Return the [X, Y] coordinate for the center point of the cell that contains the specified text.  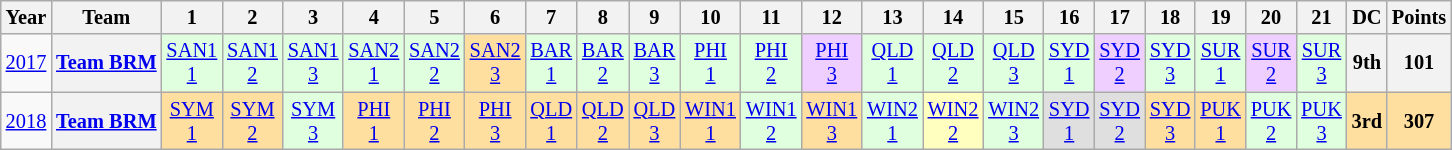
1 [192, 17]
19 [1220, 17]
9 [655, 17]
11 [772, 17]
3 [314, 17]
Points [1419, 17]
WIN12 [772, 121]
SAN22 [434, 63]
18 [1170, 17]
101 [1419, 63]
15 [1014, 17]
PUK3 [1321, 121]
8 [603, 17]
SAN13 [314, 63]
2 [252, 17]
BAR3 [655, 63]
PUK2 [1271, 121]
WIN23 [1014, 121]
17 [1119, 17]
7 [551, 17]
SUR2 [1271, 63]
DC [1367, 17]
4 [374, 17]
5 [434, 17]
SYM2 [252, 121]
SUR1 [1220, 63]
6 [496, 17]
SYM1 [192, 121]
SUR3 [1321, 63]
PUK1 [1220, 121]
10 [710, 17]
WIN21 [892, 121]
307 [1419, 121]
WIN13 [832, 121]
13 [892, 17]
SAN12 [252, 63]
3rd [1367, 121]
Team [106, 17]
9th [1367, 63]
BAR2 [603, 63]
BAR1 [551, 63]
SYM3 [314, 121]
20 [1271, 17]
SAN21 [374, 63]
14 [954, 17]
WIN22 [954, 121]
SAN23 [496, 63]
Year [26, 17]
SAN11 [192, 63]
WIN11 [710, 121]
21 [1321, 17]
16 [1069, 17]
2017 [26, 63]
12 [832, 17]
2018 [26, 121]
